Provide the [X, Y] coordinate of the cell's center where the given text is located.  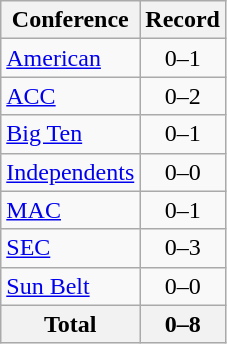
Big Ten [70, 134]
Independents [70, 172]
Sun Belt [70, 286]
American [70, 58]
MAC [70, 210]
Record [183, 20]
0–3 [183, 248]
SEC [70, 248]
Conference [70, 20]
0–2 [183, 96]
0–8 [183, 324]
ACC [70, 96]
Total [70, 324]
